Search for the cell housing the specified text and yield its (X, Y) center coordinate. 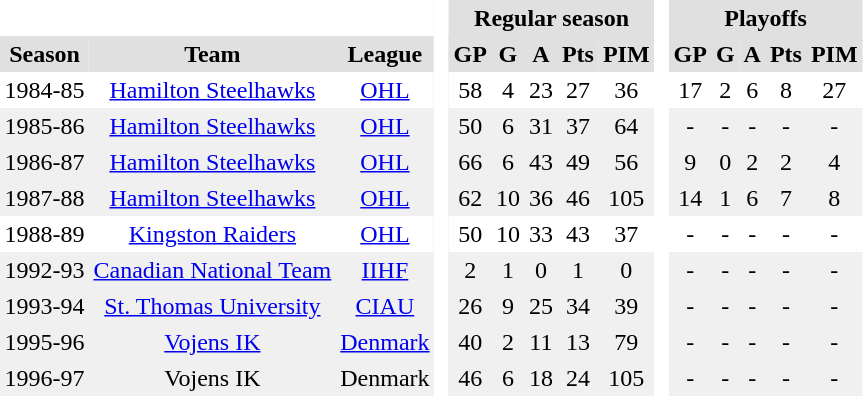
26 (470, 306)
49 (578, 162)
CIAU (385, 306)
23 (540, 90)
1995-96 (44, 342)
Canadian National Team (212, 270)
34 (578, 306)
56 (626, 162)
7 (786, 198)
18 (540, 378)
Kingston Raiders (212, 234)
24 (578, 378)
Season (44, 54)
1985-86 (44, 126)
25 (540, 306)
IIHF (385, 270)
79 (626, 342)
1992-93 (44, 270)
62 (470, 198)
Team (212, 54)
Playoffs (766, 18)
39 (626, 306)
17 (690, 90)
1986-87 (44, 162)
St. Thomas University (212, 306)
66 (470, 162)
1993-94 (44, 306)
13 (578, 342)
1996-97 (44, 378)
1984-85 (44, 90)
League (385, 54)
11 (540, 342)
40 (470, 342)
58 (470, 90)
1987-88 (44, 198)
33 (540, 234)
64 (626, 126)
31 (540, 126)
Regular season (552, 18)
1988-89 (44, 234)
14 (690, 198)
